For the text-containing cell, return its midpoint in (x, y) coordinate format. 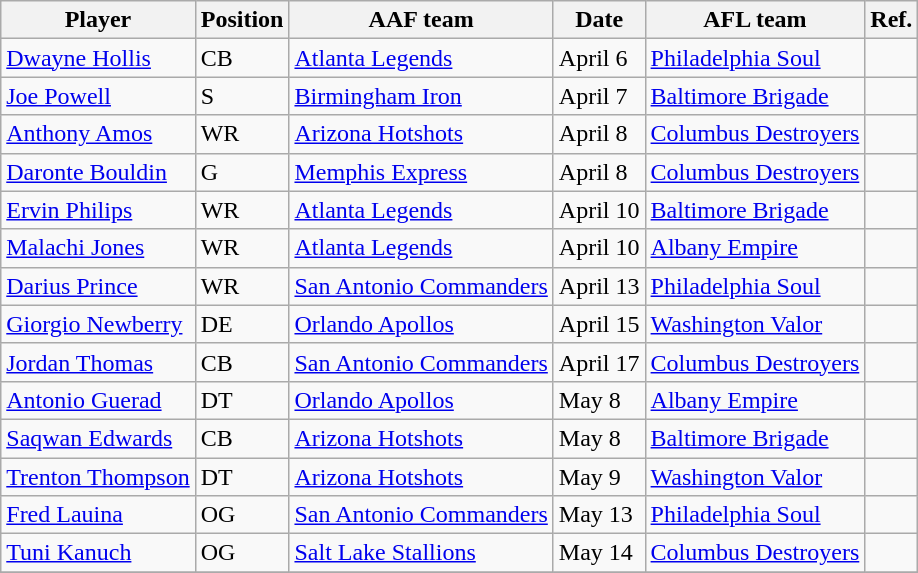
Salt Lake Stallions (421, 553)
Antonio Guerad (98, 400)
April 13 (599, 286)
S (242, 96)
Tuni Kanuch (98, 553)
May 13 (599, 515)
Ref. (892, 20)
Ervin Philips (98, 210)
Position (242, 20)
April 17 (599, 362)
Birmingham Iron (421, 96)
April 6 (599, 58)
DE (242, 324)
May 9 (599, 477)
Jordan Thomas (98, 362)
Giorgio Newberry (98, 324)
AAF team (421, 20)
Memphis Express (421, 172)
AFL team (755, 20)
Fred Lauina (98, 515)
April 15 (599, 324)
Dwayne Hollis (98, 58)
Trenton Thompson (98, 477)
Malachi Jones (98, 248)
Joe Powell (98, 96)
May 14 (599, 553)
Player (98, 20)
Darius Prince (98, 286)
G (242, 172)
Daronte Bouldin (98, 172)
April 7 (599, 96)
Anthony Amos (98, 134)
Saqwan Edwards (98, 438)
Date (599, 20)
